Return the [x, y] coordinate for the center point of the cell that contains the specified text.  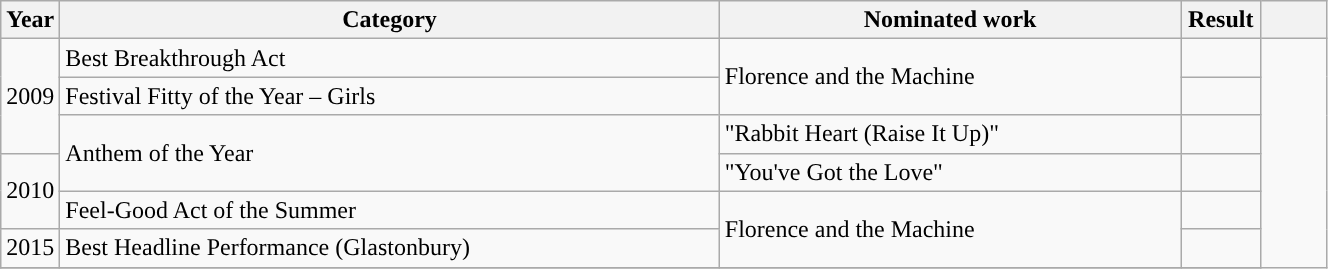
Anthem of the Year [390, 153]
Year [30, 20]
Festival Fitty of the Year – Girls [390, 96]
"Rabbit Heart (Raise It Up)" [950, 134]
2010 [30, 191]
2009 [30, 96]
Best Headline Performance (Glastonbury) [390, 248]
Feel-Good Act of the Summer [390, 210]
Category [390, 20]
"You've Got the Love" [950, 172]
2015 [30, 248]
Nominated work [950, 20]
Result [1221, 20]
Best Breakthrough Act [390, 58]
